Identify which cell holds the provided text, then report its [x, y] central coordinate. 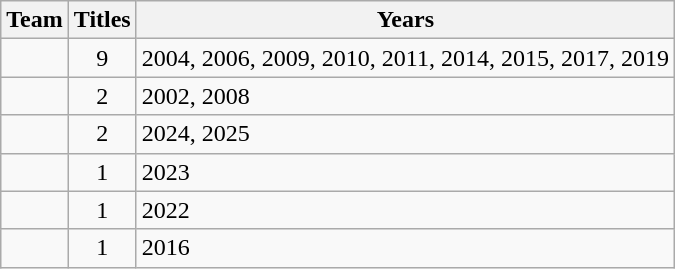
Team [35, 20]
9 [102, 58]
Titles [102, 20]
Years [405, 20]
2004, 2006, 2009, 2010, 2011, 2014, 2015, 2017, 2019 [405, 58]
2016 [405, 248]
2024, 2025 [405, 134]
2023 [405, 172]
2022 [405, 210]
2002, 2008 [405, 96]
